Scan for the cell matching the given text and deliver its [X, Y] coordinate at center. 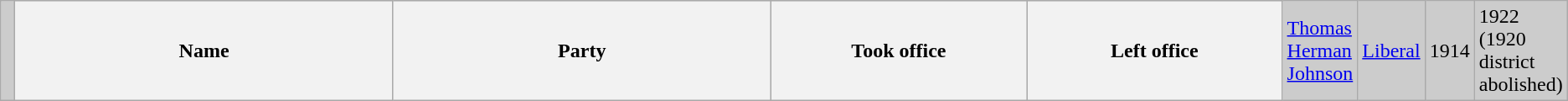
Took office [898, 50]
Thomas Herman Johnson [1320, 50]
Name [204, 50]
1914 [1449, 50]
Left office [1154, 50]
Party [581, 50]
1922 (1920 district abolished) [1521, 50]
Liberal [1391, 50]
